Return (x, y) of the center of cell containing provided text 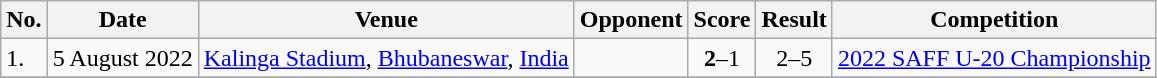
Competition (994, 20)
2–1 (722, 58)
2022 SAFF U-20 Championship (994, 58)
1. (24, 58)
Kalinga Stadium, Bhubaneswar, India (386, 58)
5 August 2022 (122, 58)
Opponent (631, 20)
Venue (386, 20)
Result (794, 20)
Date (122, 20)
Score (722, 20)
2–5 (794, 58)
No. (24, 20)
